Return the [x, y] coordinate for the center point of the cell that contains the specified text.  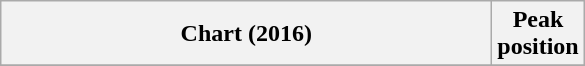
Chart (2016) [246, 34]
Peakposition [538, 34]
